Capture the cell that displays the provided text and extract its (x, y) central coordinate. 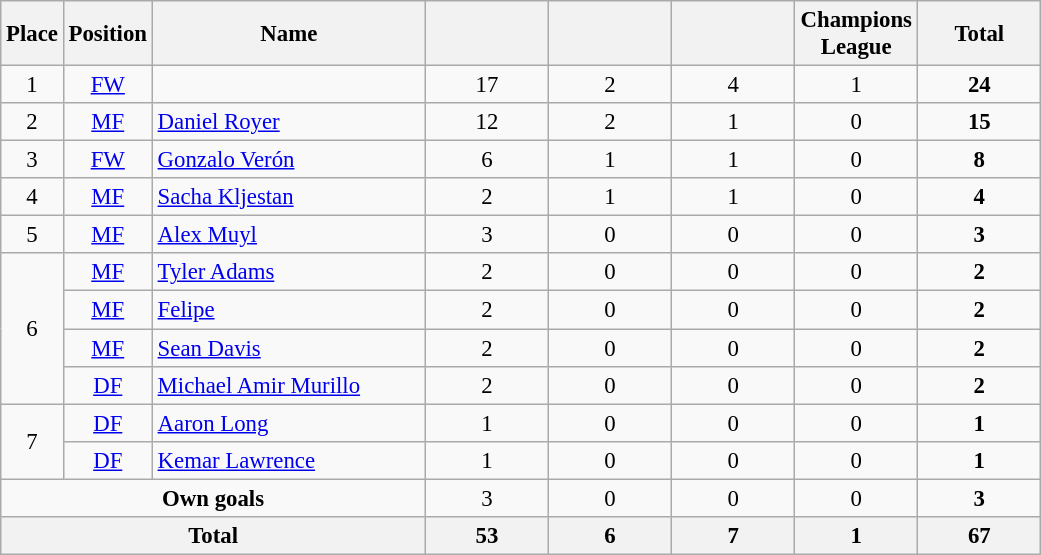
Sacha Kljestan (288, 197)
Position (108, 34)
Daniel Royer (288, 122)
Gonzalo Verón (288, 160)
Felipe (288, 310)
Kemar Lawrence (288, 460)
24 (980, 85)
8 (980, 160)
Own goals (214, 498)
67 (980, 536)
Aaron Long (288, 423)
Name (288, 34)
Michael Amir Murillo (288, 385)
Tyler Adams (288, 273)
Place (32, 34)
17 (486, 85)
5 (32, 235)
53 (486, 536)
15 (980, 122)
Champions League (856, 34)
Alex Muyl (288, 235)
Sean Davis (288, 348)
12 (486, 122)
